Extract the [X, Y] coordinate from the center of the cell holding the provided text.  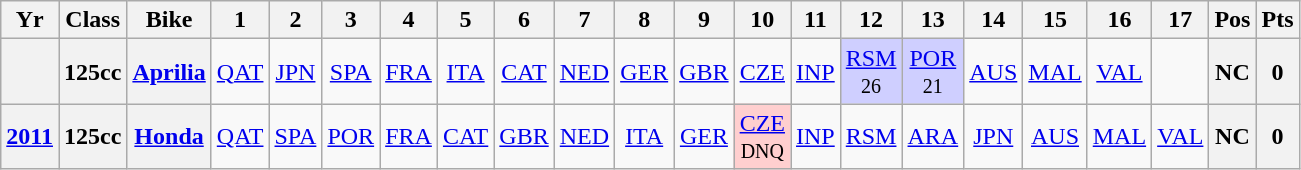
17 [1180, 20]
12 [871, 20]
RSM [871, 136]
6 [524, 20]
Class [92, 20]
2011 [30, 136]
7 [584, 20]
8 [644, 20]
Bike [169, 20]
CZE [762, 72]
13 [933, 20]
Aprilia [169, 72]
Pos [1232, 20]
10 [762, 20]
POR21 [933, 72]
RSM26 [871, 72]
4 [409, 20]
16 [1119, 20]
11 [815, 20]
2 [296, 20]
9 [704, 20]
Honda [169, 136]
CZEDNQ [762, 136]
14 [994, 20]
Yr [30, 20]
1 [240, 20]
5 [465, 20]
3 [351, 20]
ARA [933, 136]
Pts [1278, 20]
15 [1055, 20]
POR [351, 136]
